Detect which cell encompasses the target text, then output its [x, y] center coordinate. 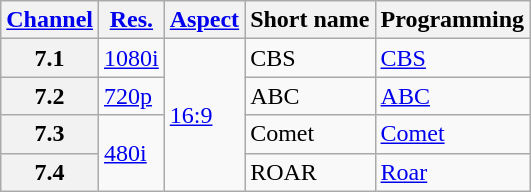
7.1 [50, 58]
Res. [132, 20]
Programming [452, 20]
Short name [310, 20]
16:9 [204, 115]
Aspect [204, 20]
7.2 [50, 96]
1080i [132, 58]
Channel [50, 20]
Roar [452, 172]
480i [132, 153]
720p [132, 96]
ROAR [310, 172]
7.4 [50, 172]
7.3 [50, 134]
